Detect which cell encompasses the target text, then output its [x, y] center coordinate. 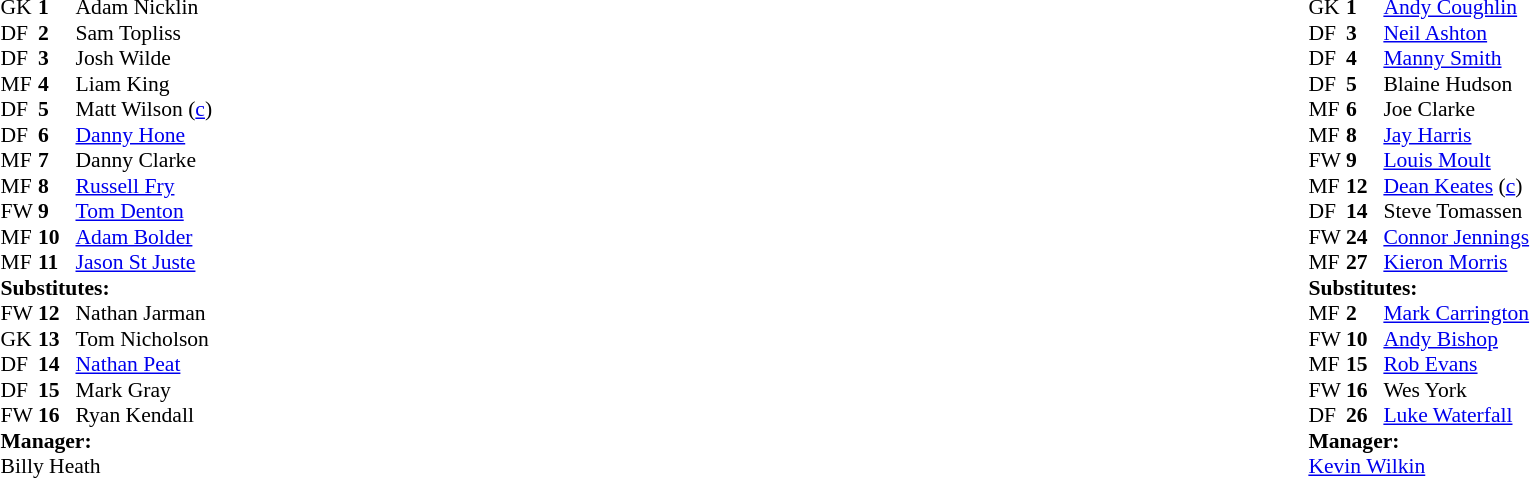
Liam King [144, 84]
Louis Moult [1456, 161]
11 [57, 263]
Neil Ashton [1456, 33]
Connor Jennings [1456, 237]
Jay Harris [1456, 135]
Sam Topliss [144, 33]
Andy Bishop [1456, 339]
Manny Smith [1456, 59]
Nathan Jarman [144, 313]
Tom Nicholson [144, 339]
Ryan Kendall [144, 415]
Mark Carrington [1456, 313]
Adam Bolder [144, 237]
Josh Wilde [144, 59]
Steve Tomassen [1456, 211]
13 [57, 339]
Mark Gray [144, 390]
Nathan Peat [144, 365]
26 [1365, 415]
Tom Denton [144, 211]
GK [19, 339]
Dean Keates (c) [1456, 186]
Kieron Morris [1456, 263]
Blaine Hudson [1456, 84]
Russell Fry [144, 186]
24 [1365, 237]
Luke Waterfall [1456, 415]
Matt Wilson (c) [144, 109]
7 [57, 161]
Joe Clarke [1456, 109]
Jason St Juste [144, 263]
Danny Clarke [144, 161]
Rob Evans [1456, 365]
27 [1365, 263]
Wes York [1456, 390]
Danny Hone [144, 135]
